Find where the given text appears and provide that cell's center as [x, y] coordinate. 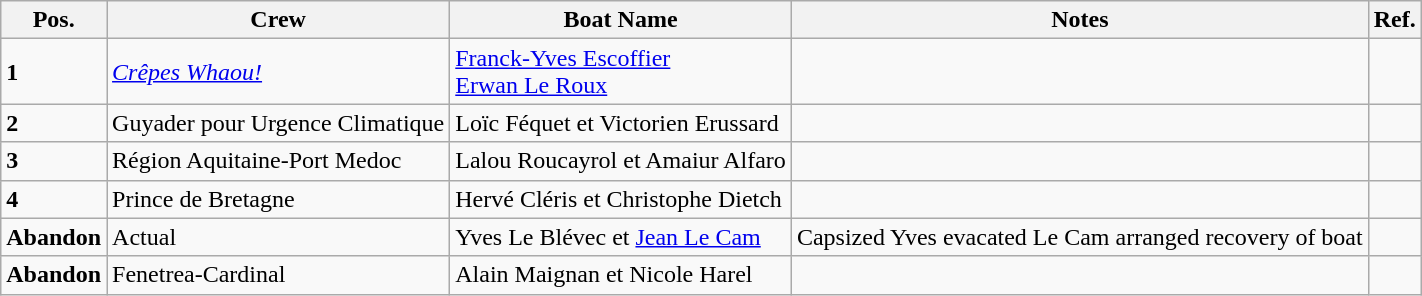
1 [54, 72]
Ref. [1394, 20]
3 [54, 161]
Boat Name [621, 20]
Crêpes Whaou! [278, 72]
Prince de Bretagne [278, 199]
Loïc Féquet et Victorien Erussard [621, 123]
Pos. [54, 20]
Franck-Yves Escoffier Erwan Le Roux [621, 72]
4 [54, 199]
Notes [1080, 20]
Actual [278, 237]
2 [54, 123]
Hervé Cléris et Christophe Dietch [621, 199]
Capsized Yves evacated Le Cam arranged recovery of boat [1080, 237]
Alain Maignan et Nicole Harel [621, 275]
Fenetrea-Cardinal [278, 275]
Yves Le Blévec et Jean Le Cam [621, 237]
Région Aquitaine-Port Medoc [278, 161]
Guyader pour Urgence Climatique [278, 123]
Lalou Roucayrol et Amaiur Alfaro [621, 161]
Crew [278, 20]
